For the text-containing cell, return its midpoint in (x, y) coordinate format. 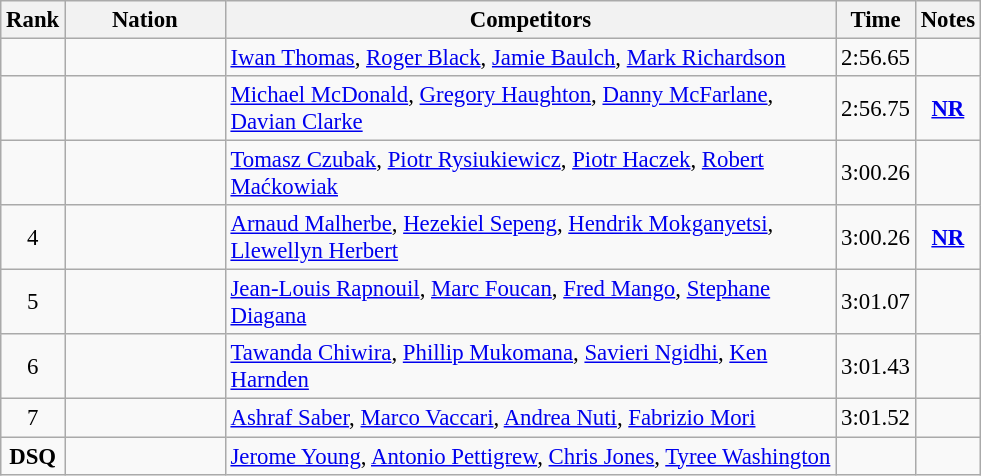
6 (33, 366)
3:01.07 (876, 302)
4 (33, 238)
Jean-Louis Rapnouil, Marc Foucan, Fred Mango, Stephane Diagana (530, 302)
2:56.65 (876, 58)
Jerome Young, Antonio Pettigrew, Chris Jones, Tyree Washington (530, 456)
Iwan Thomas, Roger Black, Jamie Baulch, Mark Richardson (530, 58)
DSQ (33, 456)
7 (33, 418)
Time (876, 20)
Competitors (530, 20)
5 (33, 302)
Rank (33, 20)
Notes (948, 20)
Arnaud Malherbe, Hezekiel Sepeng, Hendrik Mokganyetsi, Llewellyn Herbert (530, 238)
2:56.75 (876, 108)
Nation (146, 20)
Michael McDonald, Gregory Haughton, Danny McFarlane, Davian Clarke (530, 108)
3:01.43 (876, 366)
3:01.52 (876, 418)
Tawanda Chiwira, Phillip Mukomana, Savieri Ngidhi, Ken Harnden (530, 366)
Tomasz Czubak, Piotr Rysiukiewicz, Piotr Haczek, Robert Maćkowiak (530, 174)
Ashraf Saber, Marco Vaccari, Andrea Nuti, Fabrizio Mori (530, 418)
